Find where the given text appears and provide that cell's center as [x, y] coordinate. 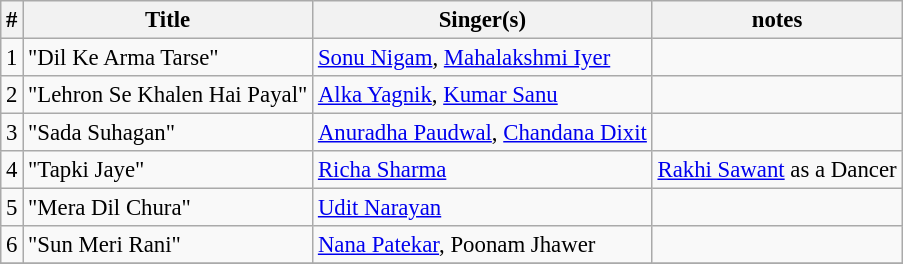
# [12, 20]
"Sada Suhagan" [168, 133]
6 [12, 245]
Anuradha Paudwal, Chandana Dixit [483, 133]
4 [12, 170]
"Lehron Se Khalen Hai Payal" [168, 95]
Rakhi Sawant as a Dancer [777, 170]
Nana Patekar, Poonam Jhawer [483, 245]
1 [12, 58]
5 [12, 208]
Singer(s) [483, 20]
"Dil Ke Arma Tarse" [168, 58]
Title [168, 20]
"Sun Meri Rani" [168, 245]
notes [777, 20]
"Tapki Jaye" [168, 170]
Richa Sharma [483, 170]
2 [12, 95]
Alka Yagnik, Kumar Sanu [483, 95]
3 [12, 133]
Udit Narayan [483, 208]
"Mera Dil Chura" [168, 208]
Sonu Nigam, Mahalakshmi Iyer [483, 58]
